From the cell containing the given text, extract its center point as (x, y) coordinate. 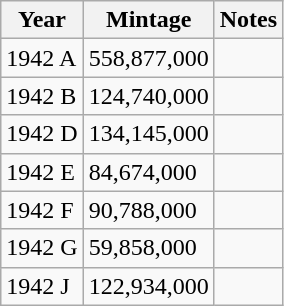
1942 G (42, 248)
Year (42, 20)
90,788,000 (148, 210)
558,877,000 (148, 58)
122,934,000 (148, 286)
124,740,000 (148, 96)
Notes (248, 20)
1942 E (42, 172)
1942 F (42, 210)
1942 B (42, 96)
1942 J (42, 286)
84,674,000 (148, 172)
1942 D (42, 134)
Mintage (148, 20)
1942 A (42, 58)
59,858,000 (148, 248)
134,145,000 (148, 134)
